Scan for the cell matching the given text and deliver its [X, Y] coordinate at center. 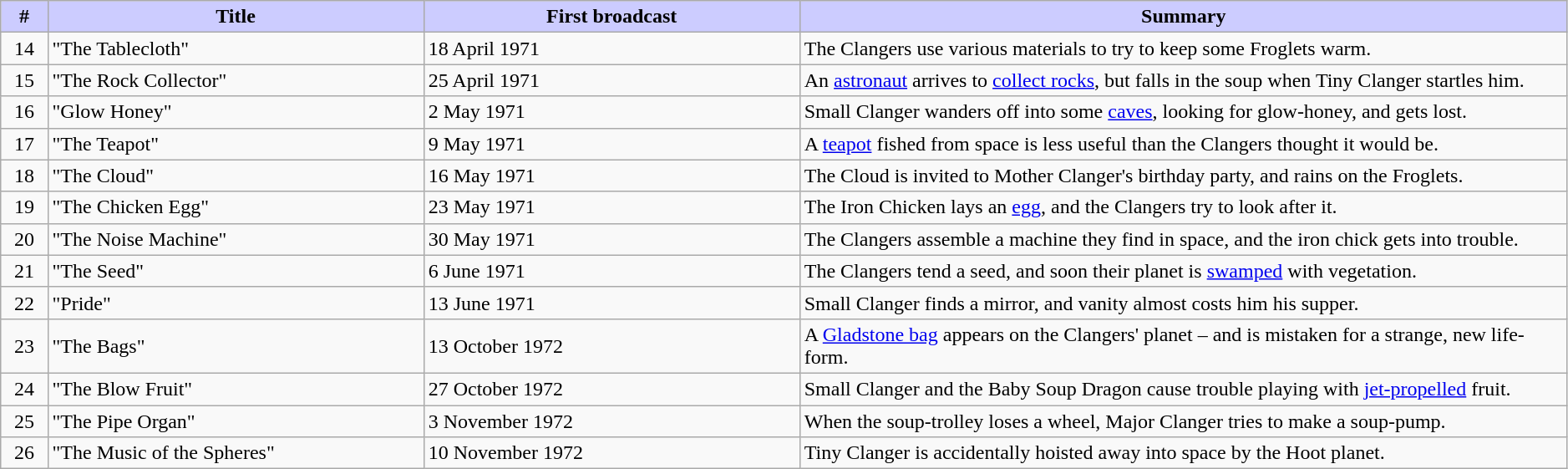
13 October 1972 [611, 346]
"The Cloud" [236, 176]
16 May 1971 [611, 176]
Small Clanger and the Baby Soup Dragon cause trouble playing with jet-propelled fruit. [1183, 389]
18 April 1971 [611, 48]
Summary [1183, 17]
The Clangers tend a seed, and soon their planet is swamped with vegetation. [1183, 271]
25 April 1971 [611, 80]
27 October 1972 [611, 389]
24 [24, 389]
3 November 1972 [611, 421]
23 [24, 346]
14 [24, 48]
22 [24, 303]
13 June 1971 [611, 303]
9 May 1971 [611, 144]
"The Seed" [236, 271]
26 [24, 453]
"The Bags" [236, 346]
# [24, 17]
"The Blow Fruit" [236, 389]
17 [24, 144]
First broadcast [611, 17]
The Clangers use various materials to try to keep some Froglets warm. [1183, 48]
"The Noise Machine" [236, 239]
Title [236, 17]
"The Teapot" [236, 144]
6 June 1971 [611, 271]
"The Pipe Organ" [236, 421]
A teapot fished from space is less useful than the Clangers thought it would be. [1183, 144]
10 November 1972 [611, 453]
30 May 1971 [611, 239]
"The Tablecloth" [236, 48]
15 [24, 80]
Tiny Clanger is accidentally hoisted away into space by the Hoot planet. [1183, 453]
2 May 1971 [611, 112]
23 May 1971 [611, 207]
An astronaut arrives to collect rocks, but falls in the soup when Tiny Clanger startles him. [1183, 80]
"The Chicken Egg" [236, 207]
"Glow Honey" [236, 112]
21 [24, 271]
The Cloud is invited to Mother Clanger's birthday party, and rains on the Froglets. [1183, 176]
19 [24, 207]
"The Music of the Spheres" [236, 453]
"Pride" [236, 303]
A Gladstone bag appears on the Clangers' planet – and is mistaken for a strange, new life-form. [1183, 346]
The Iron Chicken lays an egg, and the Clangers try to look after it. [1183, 207]
The Clangers assemble a machine they find in space, and the iron chick gets into trouble. [1183, 239]
Small Clanger finds a mirror, and vanity almost costs him his supper. [1183, 303]
Small Clanger wanders off into some caves, looking for glow-honey, and gets lost. [1183, 112]
When the soup-trolley loses a wheel, Major Clanger tries to make a soup-pump. [1183, 421]
18 [24, 176]
"The Rock Collector" [236, 80]
16 [24, 112]
25 [24, 421]
20 [24, 239]
